Output the [x, y] coordinate of the center of the cell containing the given text.  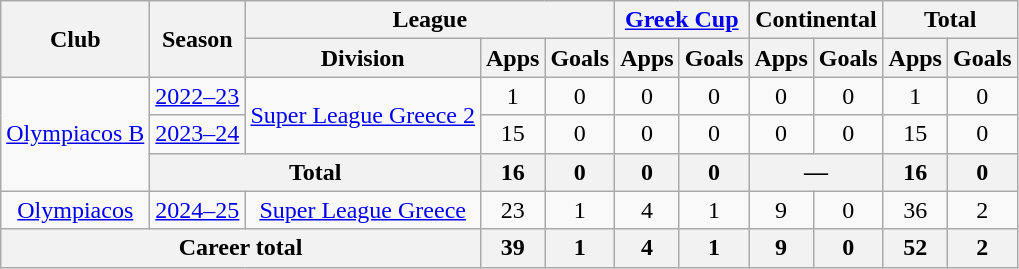
— [816, 172]
Continental [816, 20]
League [430, 20]
23 [512, 210]
Super League Greece 2 [363, 115]
Olympiacos [76, 210]
2023–24 [198, 134]
Greek Cup [682, 20]
2022–23 [198, 96]
Club [76, 39]
Super League Greece [363, 210]
2024–25 [198, 210]
39 [512, 248]
Division [363, 58]
Olympiacos B [76, 134]
Season [198, 39]
52 [915, 248]
Career total [241, 248]
36 [915, 210]
